Extract the [X, Y] coordinate from the center of the cell holding the provided text.  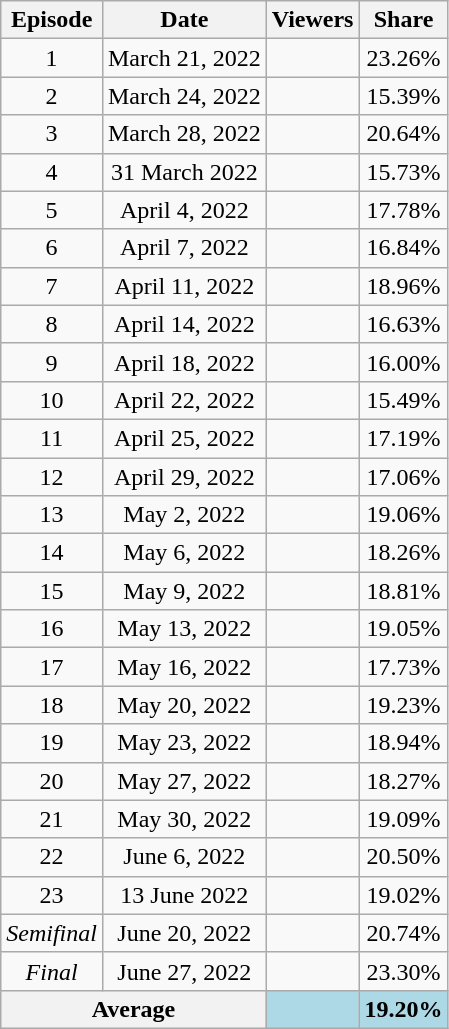
20.50% [404, 857]
21 [52, 819]
18.94% [404, 743]
20 [52, 781]
23.26% [404, 58]
Share [404, 20]
19 [52, 743]
15 [52, 591]
19.05% [404, 629]
1 [52, 58]
17 [52, 667]
April 4, 2022 [184, 210]
9 [52, 362]
19.09% [404, 819]
April 22, 2022 [184, 400]
6 [52, 248]
16.00% [404, 362]
19.20% [404, 1009]
May 6, 2022 [184, 553]
18 [52, 705]
May 2, 2022 [184, 515]
22 [52, 857]
2 [52, 96]
April 25, 2022 [184, 438]
March 24, 2022 [184, 96]
13 June 2022 [184, 895]
Average [134, 1009]
May 20, 2022 [184, 705]
18.96% [404, 286]
Episode [52, 20]
3 [52, 134]
May 13, 2022 [184, 629]
April 29, 2022 [184, 477]
10 [52, 400]
15.49% [404, 400]
April 18, 2022 [184, 362]
17.78% [404, 210]
April 7, 2022 [184, 248]
15.73% [404, 172]
Date [184, 20]
20.64% [404, 134]
16.63% [404, 324]
Semifinal [52, 933]
April 11, 2022 [184, 286]
16 [52, 629]
April 14, 2022 [184, 324]
15.39% [404, 96]
4 [52, 172]
March 28, 2022 [184, 134]
Final [52, 971]
11 [52, 438]
17.06% [404, 477]
5 [52, 210]
18.27% [404, 781]
17.73% [404, 667]
16.84% [404, 248]
14 [52, 553]
May 23, 2022 [184, 743]
May 27, 2022 [184, 781]
May 9, 2022 [184, 591]
19.02% [404, 895]
18.81% [404, 591]
June 6, 2022 [184, 857]
June 27, 2022 [184, 971]
May 30, 2022 [184, 819]
19.06% [404, 515]
17.19% [404, 438]
8 [52, 324]
Viewers [312, 20]
June 20, 2022 [184, 933]
19.23% [404, 705]
23.30% [404, 971]
31 March 2022 [184, 172]
13 [52, 515]
May 16, 2022 [184, 667]
7 [52, 286]
12 [52, 477]
18.26% [404, 553]
March 21, 2022 [184, 58]
23 [52, 895]
20.74% [404, 933]
